Find where the given text appears and provide that cell's center as (x, y) coordinate. 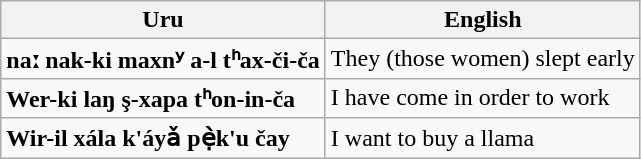
English (482, 20)
They (those women) slept early (482, 59)
Uru (164, 20)
I want to buy a llama (482, 138)
naː nak-ki maxnʸ a-l tʰax-či-ča (164, 59)
Wer-ki laŋ ş-xapa tʰon-in-ča (164, 98)
Wir-il xála k'áyǎ pẹ̀k'u čay (164, 138)
I have come in order to work (482, 98)
